From the cell containing the given text, extract its center point as [x, y] coordinate. 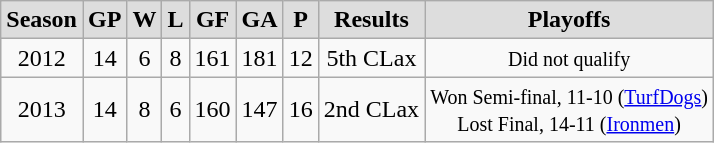
161 [212, 58]
GF [212, 20]
2013 [42, 110]
W [144, 20]
12 [300, 58]
2012 [42, 58]
Won Semi-final, 11-10 (TurfDogs)Lost Final, 14-11 (Ironmen) [570, 110]
Playoffs [570, 20]
L [176, 20]
5th CLax [371, 58]
GA [260, 20]
Results [371, 20]
181 [260, 58]
147 [260, 110]
2nd CLax [371, 110]
Did not qualify [570, 58]
Season [42, 20]
P [300, 20]
160 [212, 110]
16 [300, 110]
GP [104, 20]
